Determine the [x, y] coordinate at the center of the cell enclosing the given text.  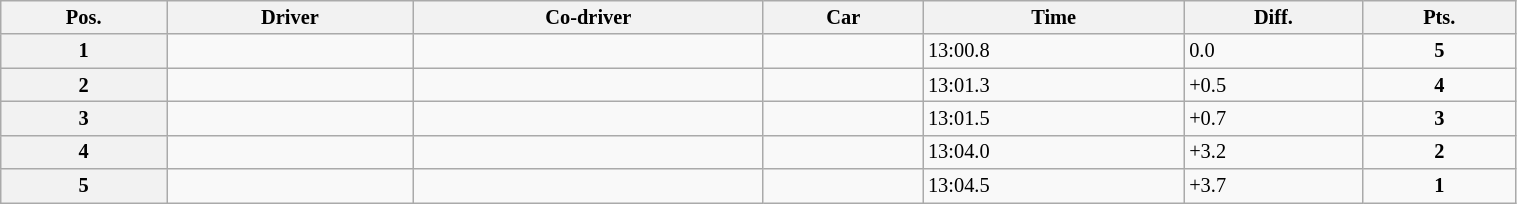
13:01.5 [1054, 118]
Time [1054, 17]
13:04.0 [1054, 152]
13:04.5 [1054, 186]
+0.7 [1273, 118]
Driver [290, 17]
13:01.3 [1054, 85]
Co-driver [588, 17]
Car [843, 17]
+3.2 [1273, 152]
+0.5 [1273, 85]
Pos. [84, 17]
0.0 [1273, 51]
Pts. [1440, 17]
+3.7 [1273, 186]
13:00.8 [1054, 51]
Diff. [1273, 17]
